Determine the [X, Y] coordinate at the center of the cell enclosing the given text.  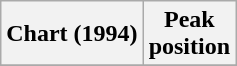
Chart (1994) [72, 34]
Peakposition [189, 34]
